Pinpoint the cell where the given text exists, returning its [x, y] midpoint coordinate. 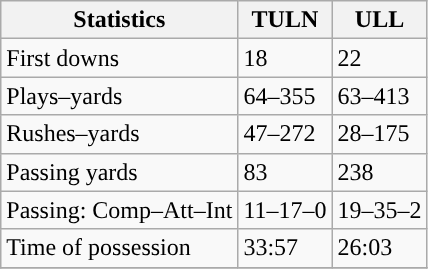
19–35–2 [380, 210]
Statistics [120, 20]
33:57 [285, 248]
11–17–0 [285, 210]
47–272 [285, 134]
TULN [285, 20]
Passing yards [120, 172]
Passing: Comp–Att–Int [120, 210]
63–413 [380, 96]
22 [380, 58]
First downs [120, 58]
238 [380, 172]
Plays–yards [120, 96]
Time of possession [120, 248]
83 [285, 172]
18 [285, 58]
28–175 [380, 134]
64–355 [285, 96]
26:03 [380, 248]
ULL [380, 20]
Rushes–yards [120, 134]
